Capture the cell that displays the provided text and extract its (x, y) central coordinate. 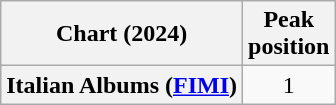
Italian Albums (FIMI) (122, 85)
Chart (2024) (122, 34)
Peakposition (289, 34)
1 (289, 85)
